Capture the cell that displays the provided text and extract its (X, Y) central coordinate. 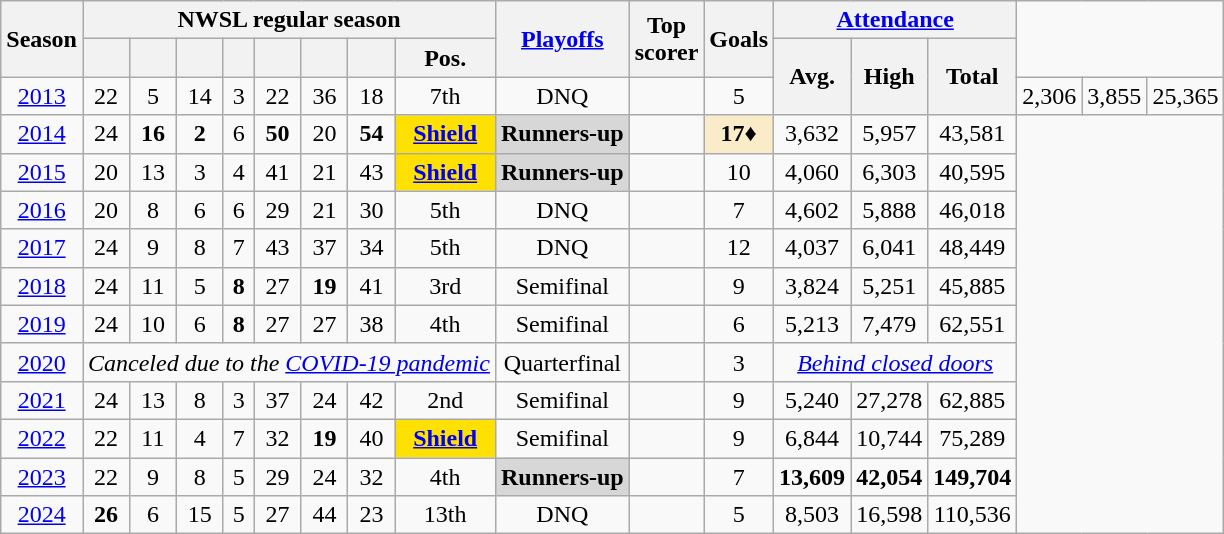
2018 (42, 286)
6,844 (812, 438)
54 (372, 134)
10,744 (890, 438)
50 (278, 134)
110,536 (972, 515)
17♦ (739, 134)
23 (372, 515)
2013 (42, 96)
Topscorer (666, 39)
2024 (42, 515)
6,303 (890, 172)
2016 (42, 210)
Pos. (446, 58)
42 (372, 400)
2019 (42, 324)
2015 (42, 172)
13,609 (812, 477)
18 (372, 96)
13th (446, 515)
3,855 (1114, 96)
Behind closed doors (896, 362)
15 (200, 515)
75,289 (972, 438)
3,824 (812, 286)
4,602 (812, 210)
46,018 (972, 210)
7,479 (890, 324)
48,449 (972, 248)
5,888 (890, 210)
16 (152, 134)
42,054 (890, 477)
Season (42, 39)
2 (200, 134)
36 (324, 96)
44 (324, 515)
6,041 (890, 248)
Goals (739, 39)
43,581 (972, 134)
34 (372, 248)
7th (446, 96)
30 (372, 210)
Avg. (812, 77)
2nd (446, 400)
25,365 (1186, 96)
38 (372, 324)
Canceled due to the COVID-19 pandemic (288, 362)
4,060 (812, 172)
Attendance (896, 20)
2021 (42, 400)
5,213 (812, 324)
2014 (42, 134)
5,957 (890, 134)
27,278 (890, 400)
2,306 (1050, 96)
12 (739, 248)
26 (106, 515)
4,037 (812, 248)
62,885 (972, 400)
5,240 (812, 400)
14 (200, 96)
Quarterfinal (562, 362)
NWSL regular season (288, 20)
High (890, 77)
40 (372, 438)
3,632 (812, 134)
62,551 (972, 324)
5,251 (890, 286)
2017 (42, 248)
2022 (42, 438)
8,503 (812, 515)
Total (972, 77)
149,704 (972, 477)
45,885 (972, 286)
16,598 (890, 515)
2023 (42, 477)
40,595 (972, 172)
3rd (446, 286)
2020 (42, 362)
Playoffs (562, 39)
